Extract the (X, Y) coordinate from the center of the cell holding the provided text.  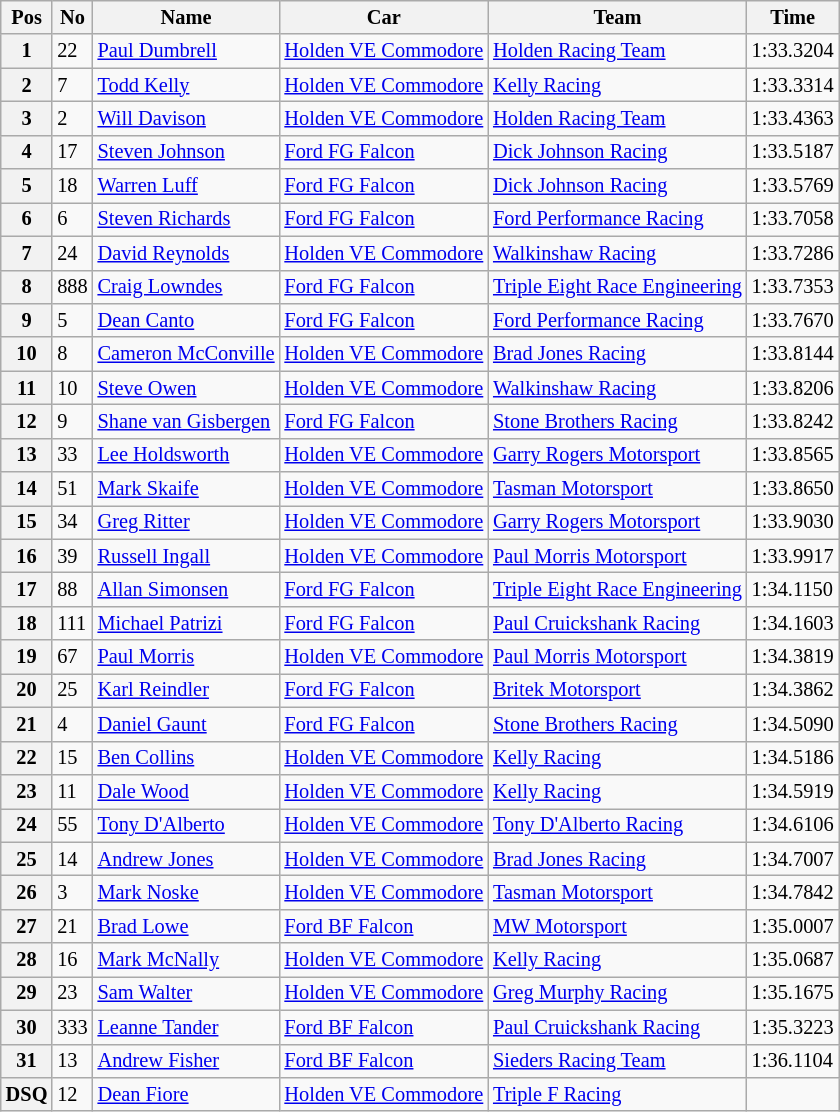
51 (72, 489)
27 (27, 926)
1:34.1603 (793, 623)
1:33.9917 (793, 556)
333 (72, 1027)
26 (27, 892)
1:34.6106 (793, 825)
Steven Richards (186, 219)
1:33.8144 (793, 354)
29 (27, 993)
Mark Skaife (186, 489)
1:34.1150 (793, 589)
33 (72, 455)
Allan Simonsen (186, 589)
Greg Murphy Racing (618, 993)
Team (618, 17)
1:33.5769 (793, 186)
88 (72, 589)
Paul Morris (186, 657)
Ben Collins (186, 758)
Tony D'Alberto (186, 825)
Cameron McConville (186, 354)
Will Davison (186, 118)
Karl Reindler (186, 690)
DSQ (27, 1094)
Paul Dumbrell (186, 51)
55 (72, 825)
1:34.7842 (793, 892)
Michael Patrizi (186, 623)
Mark McNally (186, 960)
Greg Ritter (186, 522)
888 (72, 287)
1:33.7286 (793, 253)
Steve Owen (186, 388)
1:33.5187 (793, 152)
1:33.9030 (793, 522)
1:35.3223 (793, 1027)
Dale Wood (186, 791)
1:33.8206 (793, 388)
19 (27, 657)
28 (27, 960)
Time (793, 17)
1:33.7058 (793, 219)
1:33.8242 (793, 421)
Dean Fiore (186, 1094)
1:34.5919 (793, 791)
1:33.3314 (793, 85)
1:34.3862 (793, 690)
Sieders Racing Team (618, 1061)
Triple F Racing (618, 1094)
1:35.0687 (793, 960)
Leanne Tander (186, 1027)
1:34.7007 (793, 859)
Name (186, 17)
Russell Ingall (186, 556)
1:33.8565 (793, 455)
30 (27, 1027)
Britek Motorsport (618, 690)
Sam Walter (186, 993)
1:33.7670 (793, 320)
Craig Lowndes (186, 287)
1:33.4363 (793, 118)
Warren Luff (186, 186)
Daniel Gaunt (186, 724)
1 (27, 51)
No (72, 17)
1:35.0007 (793, 926)
Andrew Jones (186, 859)
David Reynolds (186, 253)
Shane van Gisbergen (186, 421)
Car (384, 17)
31 (27, 1061)
Steven Johnson (186, 152)
1:34.5186 (793, 758)
1:33.8650 (793, 489)
1:35.1675 (793, 993)
Dean Canto (186, 320)
67 (72, 657)
20 (27, 690)
MW Motorsport (618, 926)
Mark Noske (186, 892)
39 (72, 556)
Todd Kelly (186, 85)
1:33.7353 (793, 287)
1:34.3819 (793, 657)
111 (72, 623)
Brad Lowe (186, 926)
Andrew Fisher (186, 1061)
Tony D'Alberto Racing (618, 825)
Lee Holdsworth (186, 455)
34 (72, 522)
1:33.3204 (793, 51)
Pos (27, 17)
1:36.1104 (793, 1061)
1:34.5090 (793, 724)
